Find where the given text appears and provide that cell's center as [x, y] coordinate. 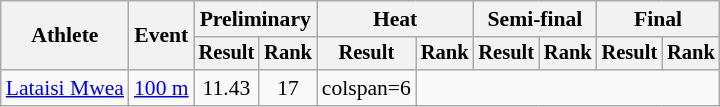
Preliminary [256, 19]
100 m [162, 88]
11.43 [227, 88]
Final [658, 19]
Event [162, 36]
Semi-final [534, 19]
17 [288, 88]
Athlete [65, 36]
Heat [396, 19]
Lataisi Mwea [65, 88]
colspan=6 [366, 88]
